Pinpoint the cell where the given text exists, returning its (x, y) midpoint coordinate. 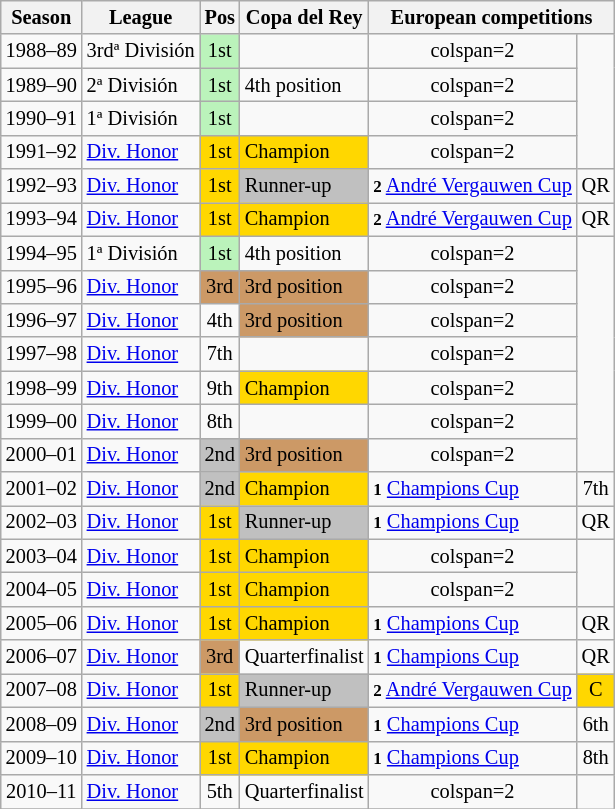
1997–98 (42, 354)
1994–95 (42, 253)
4th (220, 320)
2ª División (141, 85)
9th (220, 388)
1998–99 (42, 388)
2002–03 (42, 522)
6th (596, 724)
2010–11 (42, 791)
2008–09 (42, 724)
3rdª División (141, 51)
C (596, 690)
Season (42, 17)
1999–00 (42, 421)
2007–08 (42, 690)
5th (220, 791)
1993–94 (42, 219)
1988–89 (42, 51)
League (141, 17)
2009–10 (42, 758)
2004–05 (42, 589)
2006–07 (42, 657)
1995–96 (42, 287)
1989–90 (42, 85)
1992–93 (42, 186)
1996–97 (42, 320)
Copa del Rey (304, 17)
1990–91 (42, 118)
2000–01 (42, 455)
2003–04 (42, 556)
Pos (220, 17)
1991–92 (42, 152)
European competitions (491, 17)
2001–02 (42, 489)
2005–06 (42, 623)
